Extract the (X, Y) coordinate from the center of the cell holding the provided text.  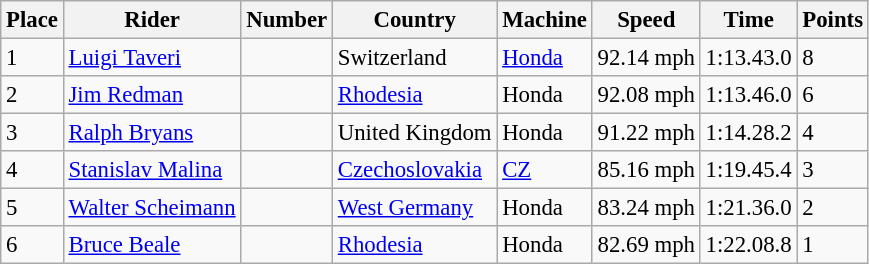
92.14 mph (646, 58)
CZ (544, 170)
United Kingdom (414, 133)
8 (832, 58)
Speed (646, 20)
1:21.36.0 (748, 208)
Country (414, 20)
Place (32, 20)
85.16 mph (646, 170)
1:22.08.8 (748, 245)
1:19.45.4 (748, 170)
83.24 mph (646, 208)
Number (287, 20)
1:13.43.0 (748, 58)
Points (832, 20)
Rider (152, 20)
Switzerland (414, 58)
Jim Redman (152, 95)
Bruce Beale (152, 245)
Machine (544, 20)
Luigi Taveri (152, 58)
91.22 mph (646, 133)
West Germany (414, 208)
82.69 mph (646, 245)
Time (748, 20)
Czechoslovakia (414, 170)
92.08 mph (646, 95)
1:13.46.0 (748, 95)
Ralph Bryans (152, 133)
Walter Scheimann (152, 208)
1:14.28.2 (748, 133)
Stanislav Malina (152, 170)
5 (32, 208)
